Pinpoint the cell where the given text exists, returning its (X, Y) midpoint coordinate. 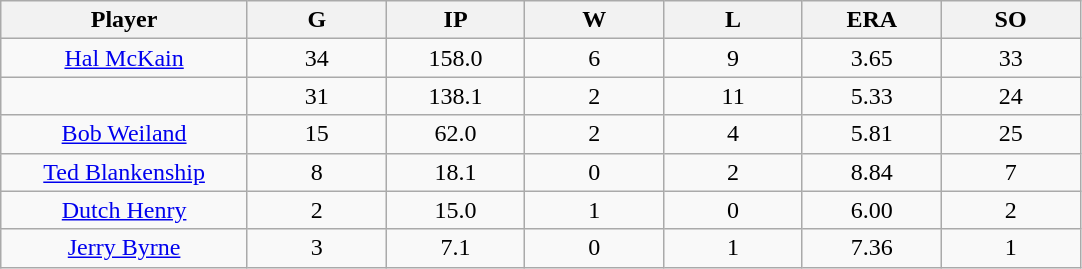
5.81 (872, 134)
25 (1010, 134)
L (734, 20)
G (316, 20)
7.36 (872, 248)
24 (1010, 96)
4 (734, 134)
ERA (872, 20)
Player (124, 20)
Jerry Byrne (124, 248)
5.33 (872, 96)
Hal McKain (124, 58)
15 (316, 134)
IP (456, 20)
9 (734, 58)
7 (1010, 172)
8 (316, 172)
Dutch Henry (124, 210)
W (594, 20)
138.1 (456, 96)
33 (1010, 58)
SO (1010, 20)
62.0 (456, 134)
6.00 (872, 210)
11 (734, 96)
31 (316, 96)
Ted Blankenship (124, 172)
15.0 (456, 210)
Bob Weiland (124, 134)
3.65 (872, 58)
8.84 (872, 172)
158.0 (456, 58)
18.1 (456, 172)
6 (594, 58)
3 (316, 248)
34 (316, 58)
7.1 (456, 248)
